Find where the given text appears and provide that cell's center as (X, Y) coordinate. 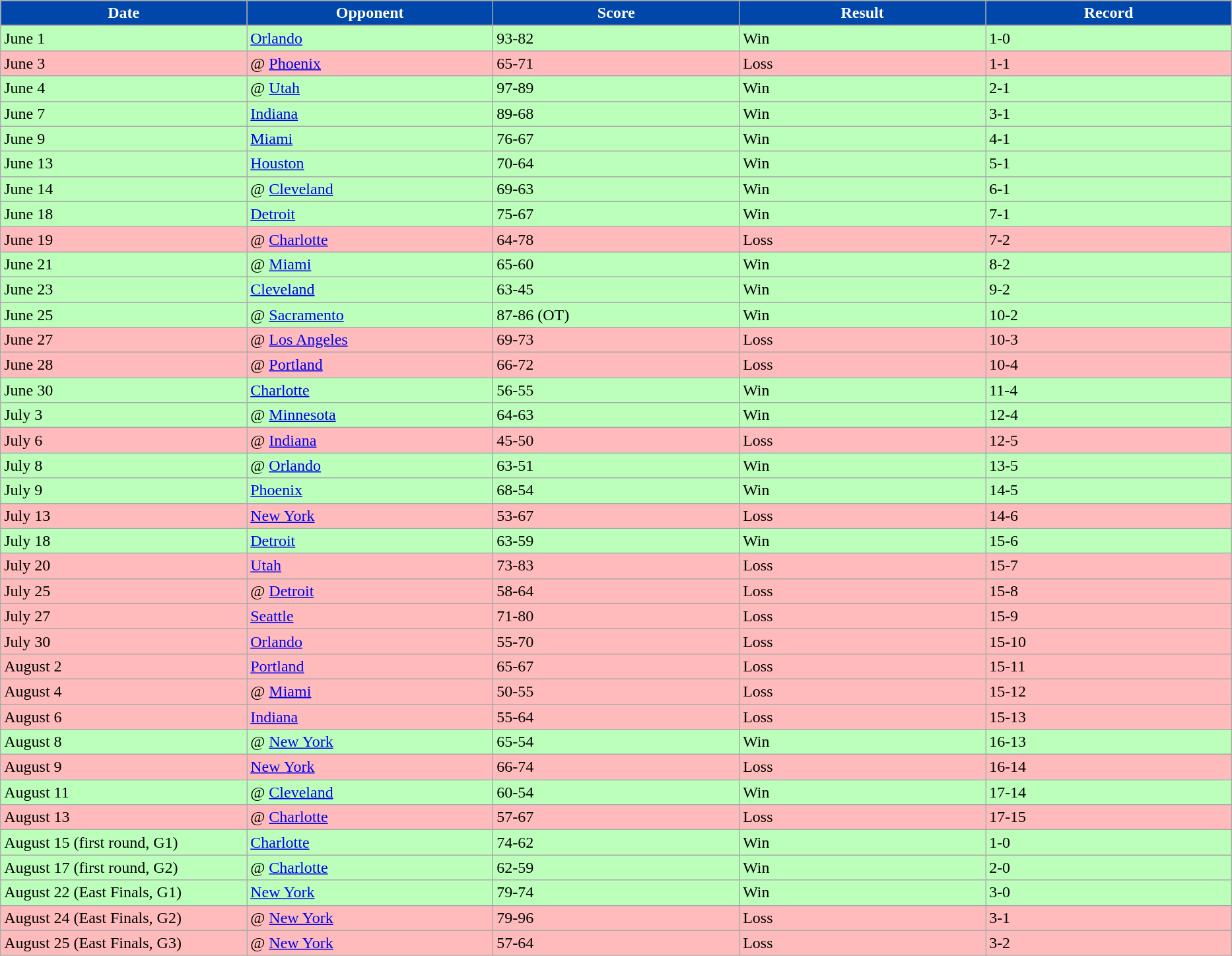
10-2 (1109, 315)
3-0 (1109, 893)
50-55 (617, 691)
Record (1109, 13)
97-89 (617, 88)
74-62 (617, 842)
@ Los Angeles (370, 340)
79-96 (617, 918)
10-3 (1109, 340)
7-1 (1109, 214)
45-50 (617, 440)
June 30 (124, 390)
June 21 (124, 264)
July 20 (124, 566)
June 19 (124, 239)
@ Detroit (370, 591)
@ Sacramento (370, 315)
87-86 (OT) (617, 315)
7-2 (1109, 239)
Portland (370, 666)
15-6 (1109, 541)
5-1 (1109, 164)
71-80 (617, 616)
August 8 (124, 742)
12-5 (1109, 440)
August 17 (first round, G2) (124, 868)
Result (862, 13)
65-60 (617, 264)
89-68 (617, 114)
2-0 (1109, 868)
@ Utah (370, 88)
66-72 (617, 365)
June 7 (124, 114)
57-67 (617, 817)
August 15 (first round, G1) (124, 842)
58-64 (617, 591)
June 4 (124, 88)
65-54 (617, 742)
Score (617, 13)
July 6 (124, 440)
60-54 (617, 792)
2-1 (1109, 88)
9-2 (1109, 289)
15-13 (1109, 716)
10-4 (1109, 365)
15-10 (1109, 641)
June 27 (124, 340)
79-74 (617, 893)
July 8 (124, 465)
@ Orlando (370, 465)
August 4 (124, 691)
@ Phoenix (370, 63)
66-74 (617, 767)
June 18 (124, 214)
69-63 (617, 189)
57-64 (617, 943)
July 18 (124, 541)
@ Minnesota (370, 415)
June 25 (124, 315)
75-67 (617, 214)
July 25 (124, 591)
@ Portland (370, 365)
11-4 (1109, 390)
Seattle (370, 616)
14-5 (1109, 491)
3-2 (1109, 943)
15-9 (1109, 616)
Date (124, 13)
16-14 (1109, 767)
68-54 (617, 491)
14-6 (1109, 516)
4-1 (1109, 139)
55-70 (617, 641)
June 14 (124, 189)
August 24 (East Finals, G2) (124, 918)
76-67 (617, 139)
August 9 (124, 767)
70-64 (617, 164)
Cleveland (370, 289)
16-13 (1109, 742)
1-1 (1109, 63)
Utah (370, 566)
63-51 (617, 465)
15-11 (1109, 666)
64-63 (617, 415)
August 6 (124, 716)
62-59 (617, 868)
July 30 (124, 641)
June 9 (124, 139)
13-5 (1109, 465)
65-71 (617, 63)
Houston (370, 164)
July 3 (124, 415)
June 13 (124, 164)
June 3 (124, 63)
June 23 (124, 289)
93-82 (617, 38)
June 1 (124, 38)
Miami (370, 139)
15-8 (1109, 591)
15-7 (1109, 566)
July 13 (124, 516)
73-83 (617, 566)
August 13 (124, 817)
July 9 (124, 491)
8-2 (1109, 264)
65-67 (617, 666)
@ Indiana (370, 440)
August 25 (East Finals, G3) (124, 943)
17-14 (1109, 792)
69-73 (617, 340)
Phoenix (370, 491)
56-55 (617, 390)
64-78 (617, 239)
63-45 (617, 289)
July 27 (124, 616)
15-12 (1109, 691)
6-1 (1109, 189)
17-15 (1109, 817)
August 2 (124, 666)
53-67 (617, 516)
12-4 (1109, 415)
August 11 (124, 792)
63-59 (617, 541)
55-64 (617, 716)
Opponent (370, 13)
June 28 (124, 365)
August 22 (East Finals, G1) (124, 893)
